Pinpoint the cell where the given text exists, returning its (X, Y) midpoint coordinate. 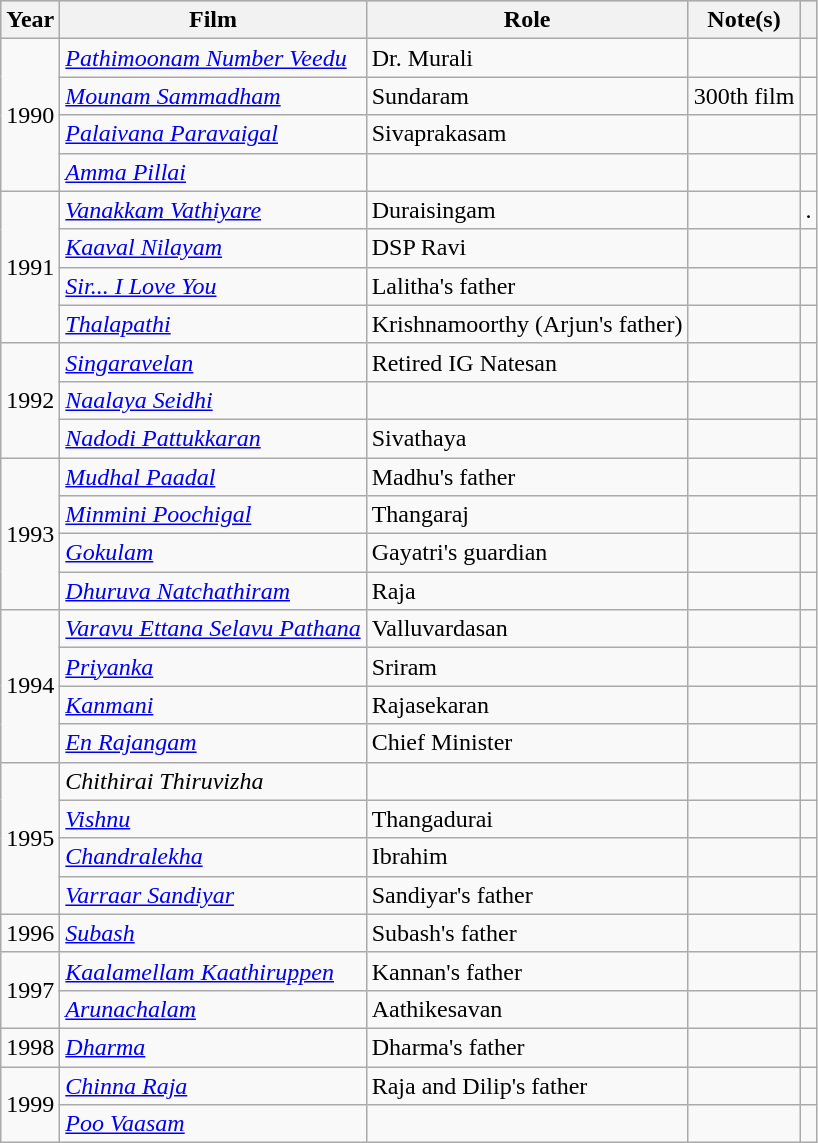
1991 (30, 267)
Amma Pillai (213, 172)
Role (527, 20)
Arunachalam (213, 1009)
Valluvardasan (527, 629)
Dharma's father (527, 1047)
Mounam Sammadham (213, 96)
Note(s) (744, 20)
Thangadurai (527, 819)
Dharma (213, 1047)
Sandiyar's father (527, 895)
Film (213, 20)
DSP Ravi (527, 248)
Varraar Sandiyar (213, 895)
Rajasekaran (527, 705)
Thangaraj (527, 515)
Varavu Ettana Selavu Pathana (213, 629)
Kannan's father (527, 971)
1994 (30, 686)
Nadodi Pattukkaran (213, 438)
Madhu's father (527, 477)
Lalitha's father (527, 286)
1998 (30, 1047)
Duraisingam (527, 210)
Chinna Raja (213, 1085)
1992 (30, 400)
Chithirai Thiruvizha (213, 781)
Kaalamellam Kaathiruppen (213, 971)
Chandralekha (213, 857)
En Rajangam (213, 743)
Vishnu (213, 819)
Sivathaya (527, 438)
Singaravelan (213, 362)
Retired IG Natesan (527, 362)
Thalapathi (213, 324)
Subash's father (527, 933)
Raja and Dilip's father (527, 1085)
Gokulam (213, 553)
300th film (744, 96)
1997 (30, 990)
Pathimoonam Number Veedu (213, 58)
Sivaprakasam (527, 134)
Priyanka (213, 667)
Sundaram (527, 96)
Gayatri's guardian (527, 553)
Minmini Poochigal (213, 515)
Krishnamoorthy (Arjun's father) (527, 324)
Sir... I Love You (213, 286)
Subash (213, 933)
Chief Minister (527, 743)
Sriram (527, 667)
Aathikesavan (527, 1009)
1996 (30, 933)
1990 (30, 115)
1999 (30, 1104)
Year (30, 20)
Dr. Murali (527, 58)
Dhuruva Natchathiram (213, 591)
1993 (30, 534)
1995 (30, 838)
Poo Vaasam (213, 1124)
Kaaval Nilayam (213, 248)
Vanakkam Vathiyare (213, 210)
Kanmani (213, 705)
Ibrahim (527, 857)
Mudhal Paadal (213, 477)
. (808, 210)
Raja (527, 591)
Naalaya Seidhi (213, 400)
Palaivana Paravaigal (213, 134)
